Output the (X, Y) coordinate of the center of the cell containing the given text.  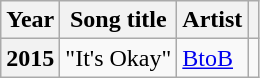
Year (30, 20)
Song title (118, 20)
2015 (30, 58)
"It's Okay" (118, 58)
BtoB (212, 58)
Artist (212, 20)
